Identify which cell holds the provided text, then report its [X, Y] central coordinate. 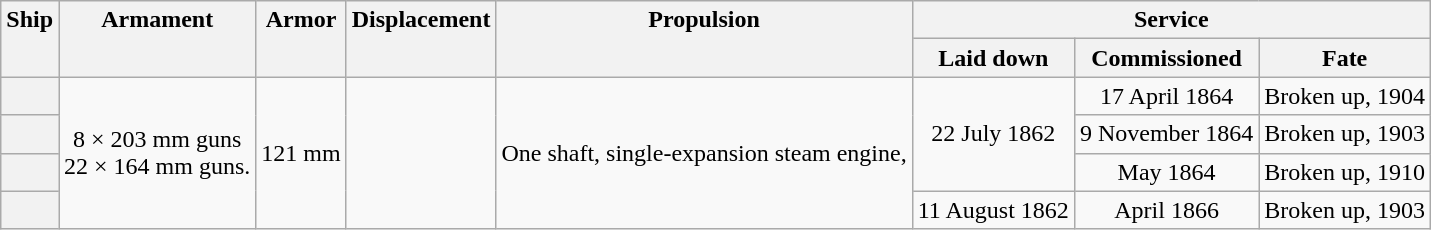
Propulsion [704, 39]
One shaft, single-expansion steam engine, [704, 153]
Ship [30, 39]
17 April 1864 [1166, 96]
8 × 203 mm guns22 × 164 mm guns. [158, 153]
Armament [158, 39]
Broken up, 1904 [1345, 96]
11 August 1862 [993, 210]
Service [1171, 20]
9 November 1864 [1166, 134]
Fate [1345, 58]
22 July 1862 [993, 134]
May 1864 [1166, 172]
Broken up, 1910 [1345, 172]
April 1866 [1166, 210]
Armor [301, 39]
Commissioned [1166, 58]
Laid down [993, 58]
121 mm [301, 153]
Displacement [421, 39]
